For the text-containing cell, return its midpoint in (X, Y) coordinate format. 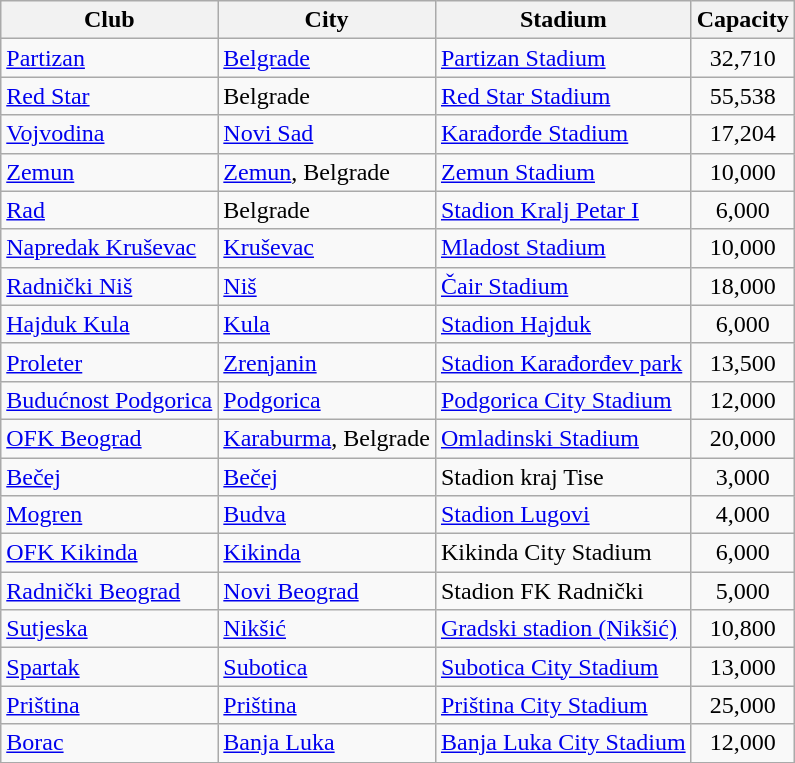
Kruševac (327, 248)
Novi Beograd (327, 591)
Subotica (327, 667)
13,500 (742, 362)
Mladost Stadium (563, 248)
Capacity (742, 20)
55,538 (742, 96)
Club (110, 20)
Nikšić (327, 629)
4,000 (742, 515)
OFK Beograd (110, 438)
Zemun, Belgrade (327, 172)
Proleter (110, 362)
18,000 (742, 286)
Subotica City Stadium (563, 667)
Zemun Stadium (563, 172)
Vojvodina (110, 134)
3,000 (742, 477)
Partizan (110, 58)
Stadion FK Radnički (563, 591)
Podgorica City Stadium (563, 400)
Karaburma, Belgrade (327, 438)
Budućnost Podgorica (110, 400)
Priština City Stadium (563, 705)
Stadion Lugovi (563, 515)
25,000 (742, 705)
Radnički Beograd (110, 591)
Red Star (110, 96)
Kikinda (327, 553)
Banja Luka (327, 743)
Sutjeska (110, 629)
Zemun (110, 172)
Kikinda City Stadium (563, 553)
Rad (110, 210)
Kula (327, 324)
Čair Stadium (563, 286)
5,000 (742, 591)
Partizan Stadium (563, 58)
Budva (327, 515)
Omladinski Stadium (563, 438)
Hajduk Kula (110, 324)
Spartak (110, 667)
Zrenjanin (327, 362)
Karađorđe Stadium (563, 134)
City (327, 20)
10,800 (742, 629)
Gradski stadion (Nikšić) (563, 629)
17,204 (742, 134)
Mogren (110, 515)
Stadion Kralj Petar I (563, 210)
Stadion Karađorđev park (563, 362)
13,000 (742, 667)
OFK Kikinda (110, 553)
Banja Luka City Stadium (563, 743)
Niš (327, 286)
32,710 (742, 58)
Podgorica (327, 400)
Stadion kraj Tise (563, 477)
Red Star Stadium (563, 96)
20,000 (742, 438)
Stadion Hajduk (563, 324)
Stadium (563, 20)
Napredak Kruševac (110, 248)
Borac (110, 743)
Novi Sad (327, 134)
Radnički Niš (110, 286)
